Return the (x, y) coordinate for the center point of the cell that contains the specified text.  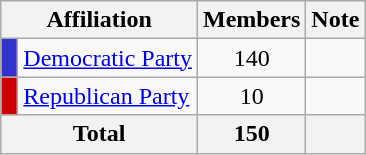
150 (251, 134)
Affiliation (100, 20)
140 (251, 58)
Note (336, 20)
Members (251, 20)
10 (251, 96)
Total (100, 134)
Republican Party (108, 96)
Democratic Party (108, 58)
